Capture the cell that displays the provided text and extract its (x, y) central coordinate. 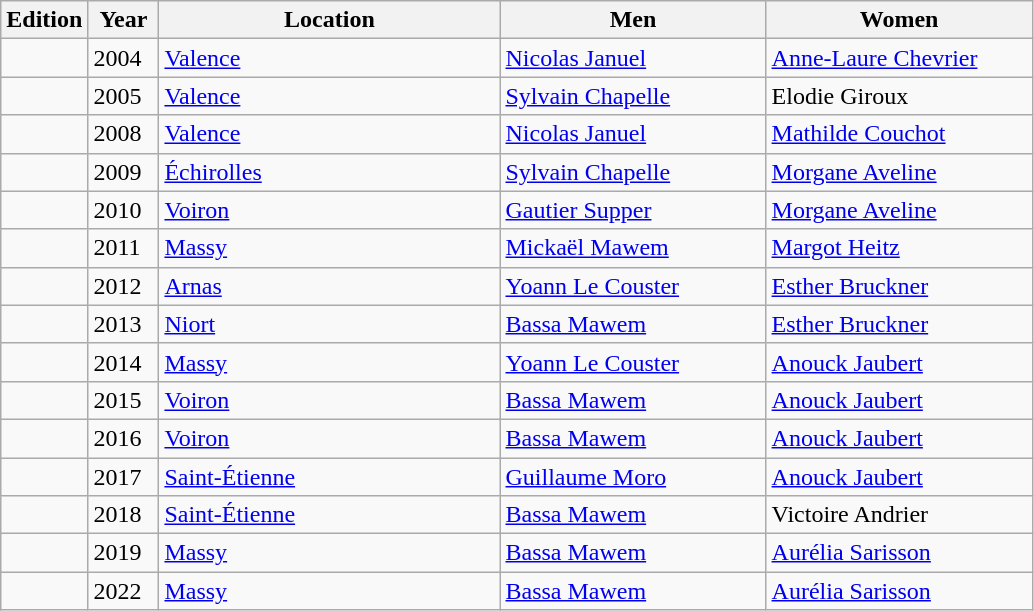
Gautier Supper (633, 210)
Women (899, 20)
2016 (124, 438)
Échirolles (330, 172)
2018 (124, 515)
Anne-Laure Chevrier (899, 58)
Elodie Giroux (899, 96)
2022 (124, 591)
Mickaël Mawem (633, 248)
2009 (124, 172)
Margot Heitz (899, 248)
Arnas (330, 286)
Guillaume Moro (633, 477)
2014 (124, 362)
Niort (330, 324)
2004 (124, 58)
Victoire Andrier (899, 515)
2015 (124, 400)
2019 (124, 553)
2008 (124, 134)
2012 (124, 286)
2017 (124, 477)
2013 (124, 324)
Men (633, 20)
2010 (124, 210)
2011 (124, 248)
Location (330, 20)
Year (124, 20)
Edition (44, 20)
2005 (124, 96)
Mathilde Couchot (899, 134)
